Return the (X, Y) coordinate for the center point of the cell that contains the specified text.  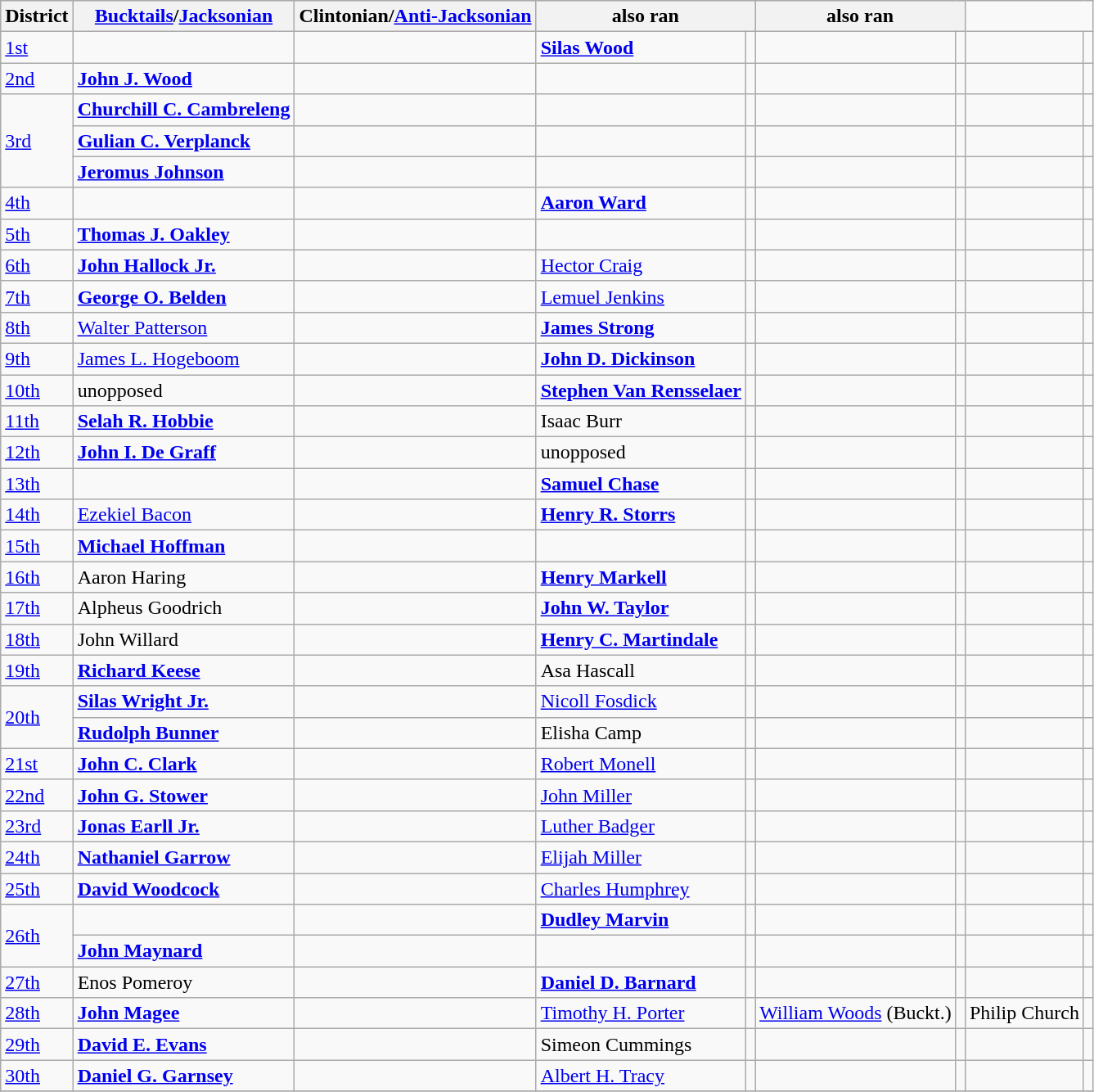
John D. Dickinson (641, 359)
29th (37, 1045)
16th (37, 577)
Rudolph Bunner (183, 733)
Charles Humphrey (641, 888)
John W. Taylor (641, 608)
21st (37, 764)
25th (37, 888)
Alpheus Goodrich (183, 608)
Samuel Chase (641, 484)
Luther Badger (641, 826)
Jonas Earll Jr. (183, 826)
Philip Church (1024, 1013)
Nicoll Fosdick (641, 702)
District (37, 16)
Dudley Marvin (641, 920)
Stephen Van Rensselaer (641, 390)
Elisha Camp (641, 733)
2nd (37, 79)
5th (37, 234)
James L. Hogeboom (183, 359)
15th (37, 546)
Gulian C. Verplanck (183, 141)
26th (37, 936)
10th (37, 390)
John I. De Graff (183, 453)
1st (37, 47)
Aaron Ward (641, 203)
Isaac Burr (641, 422)
James Strong (641, 327)
20th (37, 717)
Simeon Cummings (641, 1045)
Asa Hascall (641, 670)
John Hallock Jr. (183, 265)
Nathaniel Garrow (183, 857)
William Woods (Buckt.) (856, 1013)
Daniel D. Barnard (641, 982)
Lemuel Jenkins (641, 296)
Henry Markell (641, 577)
4th (37, 203)
Silas Wood (641, 47)
Thomas J. Oakley (183, 234)
27th (37, 982)
Selah R. Hobbie (183, 422)
23rd (37, 826)
Jeromus Johnson (183, 172)
John Miller (641, 795)
John Maynard (183, 951)
13th (37, 484)
Robert Monell (641, 764)
28th (37, 1013)
18th (37, 639)
George O. Belden (183, 296)
17th (37, 608)
David Woodcock (183, 888)
7th (37, 296)
John Magee (183, 1013)
Enos Pomeroy (183, 982)
8th (37, 327)
30th (37, 1076)
24th (37, 857)
David E. Evans (183, 1045)
12th (37, 453)
John J. Wood (183, 79)
John G. Stower (183, 795)
9th (37, 359)
Daniel G. Garnsey (183, 1076)
Albert H. Tracy (641, 1076)
22nd (37, 795)
Michael Hoffman (183, 546)
Henry R. Storrs (641, 515)
14th (37, 515)
11th (37, 422)
Bucktails/Jacksonian (183, 16)
Silas Wright Jr. (183, 702)
Elijah Miller (641, 857)
Churchill C. Cambreleng (183, 110)
John C. Clark (183, 764)
Henry C. Martindale (641, 639)
3rd (37, 141)
6th (37, 265)
Ezekiel Bacon (183, 515)
19th (37, 670)
Aaron Haring (183, 577)
John Willard (183, 639)
Clintonian/Anti-Jacksonian (416, 16)
Hector Craig (641, 265)
Timothy H. Porter (641, 1013)
Richard Keese (183, 670)
Walter Patterson (183, 327)
